Identify which cell holds the provided text, then report its (x, y) central coordinate. 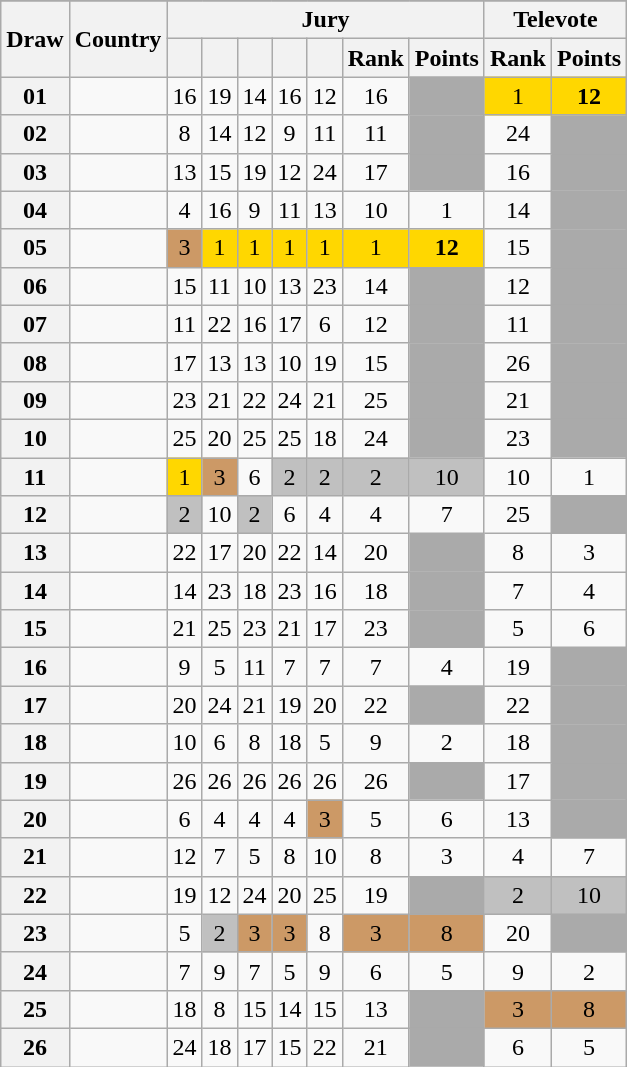
07 (35, 324)
Televote (555, 20)
Country (118, 39)
Jury (326, 20)
02 (35, 134)
Draw (35, 39)
09 (35, 400)
01 (35, 96)
04 (35, 210)
06 (35, 286)
05 (35, 248)
08 (35, 362)
03 (35, 172)
